Pinpoint the cell where the given text exists, returning its [x, y] midpoint coordinate. 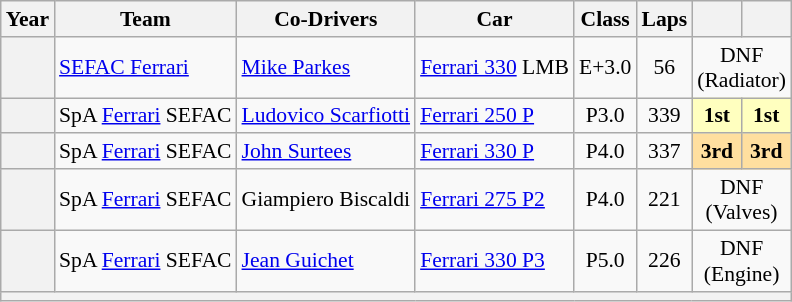
Ferrari 250 P [494, 116]
Ferrari 275 P2 [494, 200]
226 [664, 260]
56 [664, 68]
Year [28, 19]
Ferrari 330 P3 [494, 260]
Co-Drivers [326, 19]
DNF(Valves) [742, 200]
Class [605, 19]
P3.0 [605, 116]
DNF(Engine) [742, 260]
DNF(Radiator) [742, 68]
Ferrari 330 P [494, 152]
Jean Guichet [326, 260]
221 [664, 200]
337 [664, 152]
Team [145, 19]
John Surtees [326, 152]
Giampiero Biscaldi [326, 200]
339 [664, 116]
Car [494, 19]
Laps [664, 19]
SEFAC Ferrari [145, 68]
Ferrari 330 LMB [494, 68]
Ludovico Scarfiotti [326, 116]
P5.0 [605, 260]
Mike Parkes [326, 68]
E+3.0 [605, 68]
